Determine the [x, y] coordinate at the center of the cell enclosing the given text.  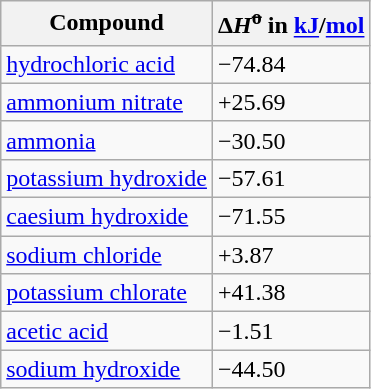
−74.84 [291, 64]
sodium chloride [107, 255]
ammonium nitrate [107, 102]
+25.69 [291, 102]
+41.38 [291, 293]
−1.51 [291, 331]
potassium hydroxide [107, 178]
−44.50 [291, 369]
−57.61 [291, 178]
Compound [107, 24]
acetic acid [107, 331]
−30.50 [291, 140]
+3.87 [291, 255]
sodium hydroxide [107, 369]
−71.55 [291, 217]
ammonia [107, 140]
hydrochloric acid [107, 64]
ΔHo in kJ/mol [291, 24]
potassium chlorate [107, 293]
caesium hydroxide [107, 217]
